Return the [X, Y] coordinate for the center point of the cell that contains the specified text.  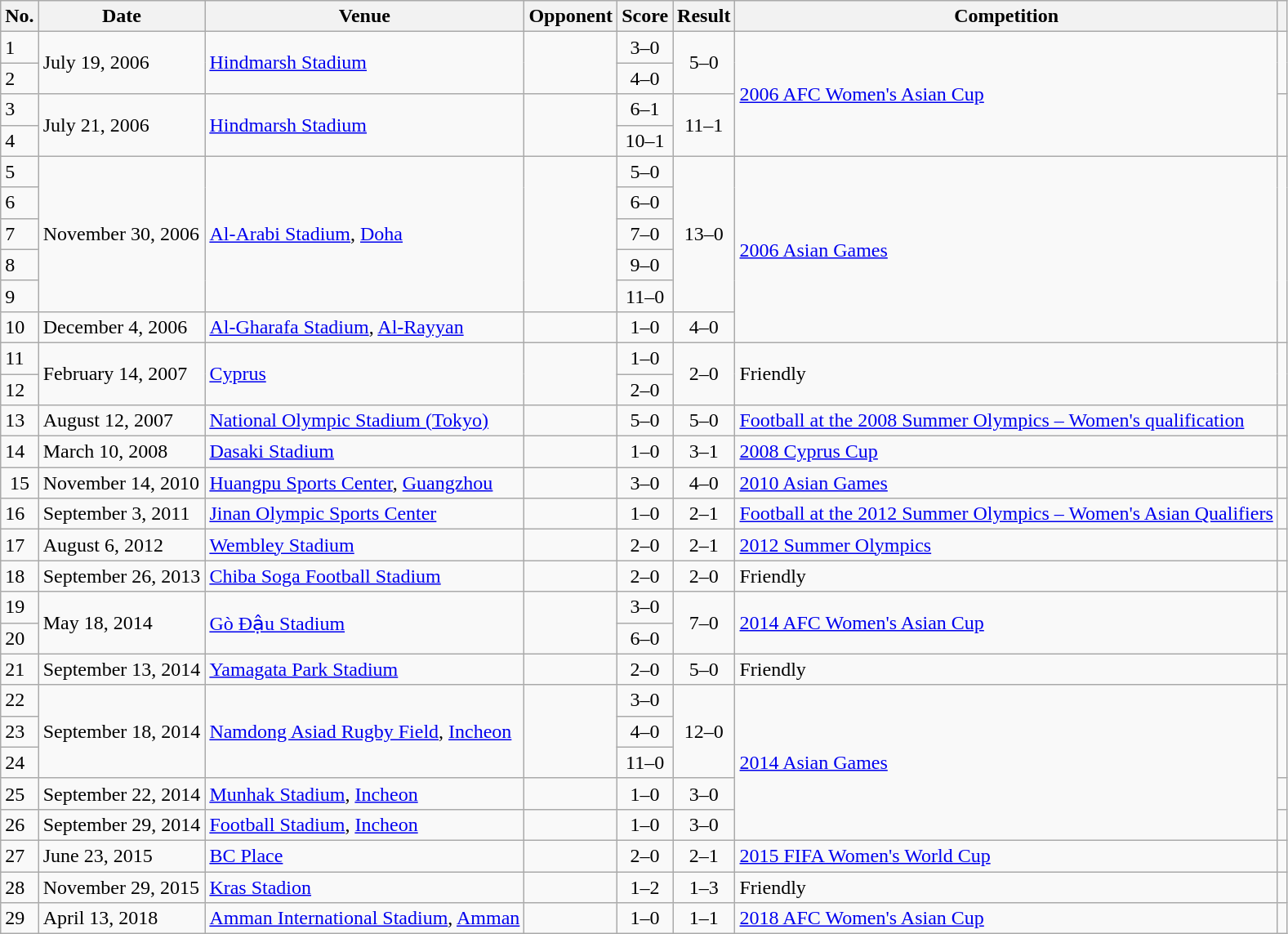
May 18, 2014 [122, 623]
Venue [364, 16]
11–1 [704, 125]
12–0 [704, 731]
Kras Stadion [364, 887]
September 22, 2014 [122, 793]
National Olympic Stadium (Tokyo) [364, 421]
Football at the 2012 Summer Olympics – Women's Asian Qualifiers [1006, 514]
Al-Gharafa Stadium, Al-Rayyan [364, 327]
Date [122, 16]
November 30, 2006 [122, 234]
August 6, 2012 [122, 545]
8 [20, 265]
Football at the 2008 Summer Olympics – Women's qualification [1006, 421]
September 3, 2011 [122, 514]
14 [20, 452]
Football Stadium, Incheon [364, 825]
20 [20, 638]
24 [20, 762]
3–1 [704, 452]
6–1 [645, 109]
Chiba Soga Football Stadium [364, 576]
2010 Asian Games [1006, 483]
6 [20, 203]
23 [20, 731]
April 13, 2018 [122, 918]
2012 Summer Olympics [1006, 545]
2018 AFC Women's Asian Cup [1006, 918]
13 [20, 421]
BC Place [364, 856]
September 29, 2014 [122, 825]
August 12, 2007 [122, 421]
Munhak Stadium, Incheon [364, 793]
4 [20, 141]
Namdong Asiad Rugby Field, Incheon [364, 731]
28 [20, 887]
Opponent [571, 16]
16 [20, 514]
10 [20, 327]
September 13, 2014 [122, 669]
29 [20, 918]
12 [20, 390]
Wembley Stadium [364, 545]
March 10, 2008 [122, 452]
Huangpu Sports Center, Guangzhou [364, 483]
September 26, 2013 [122, 576]
July 19, 2006 [122, 63]
1–2 [645, 887]
September 18, 2014 [122, 731]
Dasaki Stadium [364, 452]
27 [20, 856]
9 [20, 296]
15 [20, 483]
Competition [1006, 16]
3 [20, 109]
2006 Asian Games [1006, 249]
21 [20, 669]
1 [20, 47]
18 [20, 576]
Cyprus [364, 373]
2006 AFC Women's Asian Cup [1006, 94]
2014 AFC Women's Asian Cup [1006, 623]
5 [20, 172]
9–0 [645, 265]
December 4, 2006 [122, 327]
10–1 [645, 141]
Result [704, 16]
2014 Asian Games [1006, 762]
17 [20, 545]
1–1 [704, 918]
19 [20, 607]
February 14, 2007 [122, 373]
2 [20, 78]
Yamagata Park Stadium [364, 669]
Score [645, 16]
25 [20, 793]
November 29, 2015 [122, 887]
11 [20, 358]
July 21, 2006 [122, 125]
2015 FIFA Women's World Cup [1006, 856]
1–3 [704, 887]
7 [20, 234]
No. [20, 16]
November 14, 2010 [122, 483]
Amman International Stadium, Amman [364, 918]
13–0 [704, 234]
Al-Arabi Stadium, Doha [364, 234]
Gò Đậu Stadium [364, 623]
Jinan Olympic Sports Center [364, 514]
2008 Cyprus Cup [1006, 452]
26 [20, 825]
22 [20, 700]
June 23, 2015 [122, 856]
